Determine the [x, y] coordinate at the center of the cell enclosing the given text.  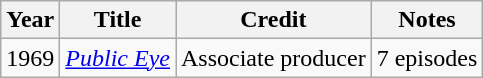
Year [30, 20]
7 episodes [427, 58]
1969 [30, 58]
Title [118, 20]
Credit [274, 20]
Public Eye [118, 58]
Associate producer [274, 58]
Notes [427, 20]
